Locate the cell with the specified text and output its [x, y] center coordinate. 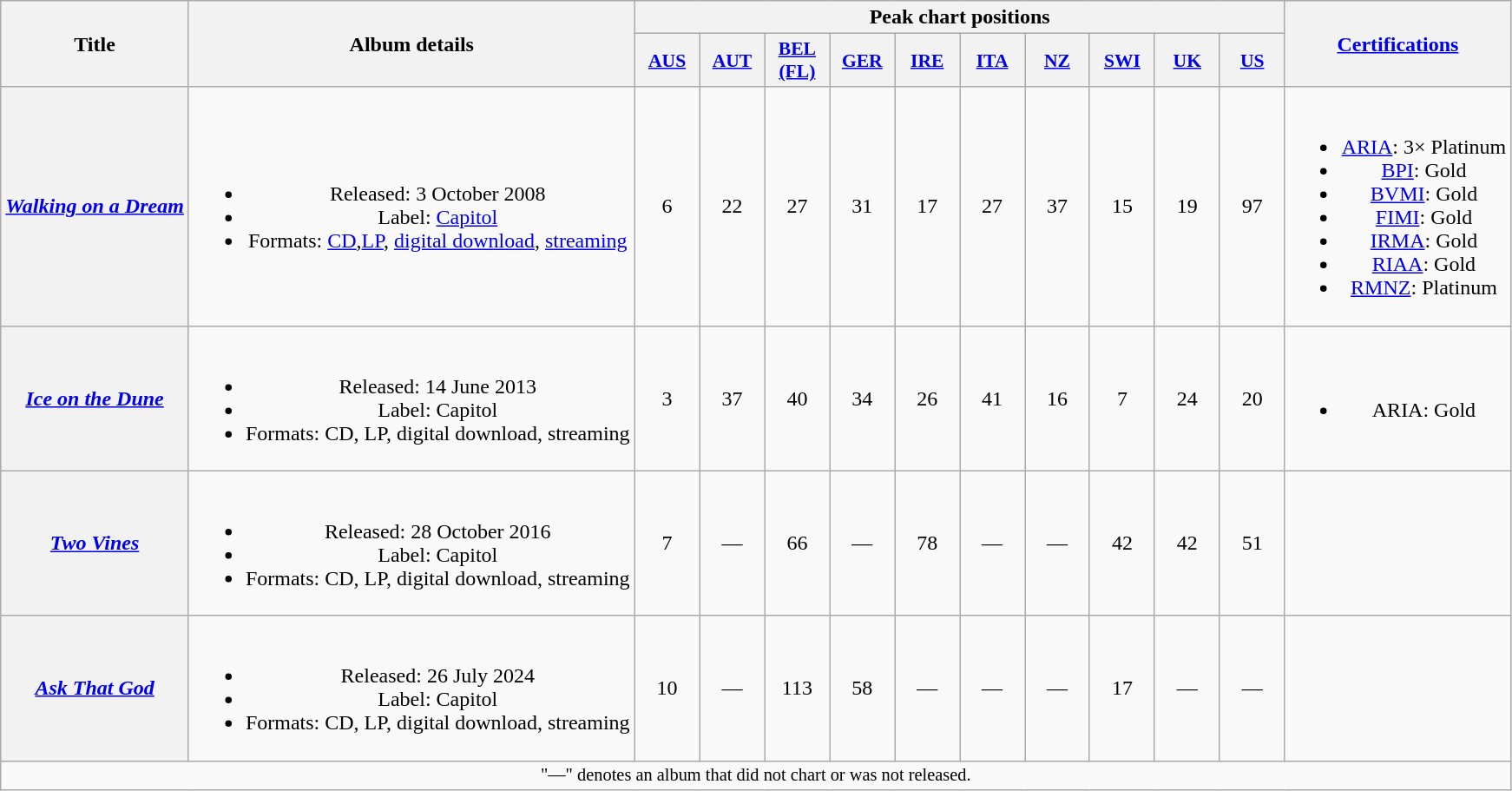
22 [733, 207]
26 [927, 398]
Released: 3 October 2008Label: CapitolFormats: CD,LP, digital download, streaming [411, 207]
10 [667, 688]
IRE [927, 61]
Certifications [1397, 43]
ARIA: 3× PlatinumBPI: GoldBVMI: GoldFIMI: GoldIRMA: GoldRIAA: GoldRMNZ: Platinum [1397, 207]
24 [1187, 398]
Peak chart positions [960, 17]
UK [1187, 61]
40 [797, 398]
19 [1187, 207]
NZ [1057, 61]
ITA [993, 61]
78 [927, 544]
3 [667, 398]
GER [863, 61]
Walking on a Dream [95, 207]
58 [863, 688]
34 [863, 398]
16 [1057, 398]
Album details [411, 43]
31 [863, 207]
US [1252, 61]
SWI [1121, 61]
15 [1121, 207]
Ask That God [95, 688]
AUS [667, 61]
Title [95, 43]
20 [1252, 398]
Two Vines [95, 544]
51 [1252, 544]
6 [667, 207]
41 [993, 398]
Released: 14 June 2013Label: CapitolFormats: CD, LP, digital download, streaming [411, 398]
Released: 26 July 2024Label: CapitolFormats: CD, LP, digital download, streaming [411, 688]
113 [797, 688]
66 [797, 544]
97 [1252, 207]
BEL(FL) [797, 61]
Ice on the Dune [95, 398]
AUT [733, 61]
Released: 28 October 2016Label: CapitolFormats: CD, LP, digital download, streaming [411, 544]
ARIA: Gold [1397, 398]
"—" denotes an album that did not chart or was not released. [756, 775]
